Determine the [X, Y] coordinate at the center of the cell enclosing the given text.  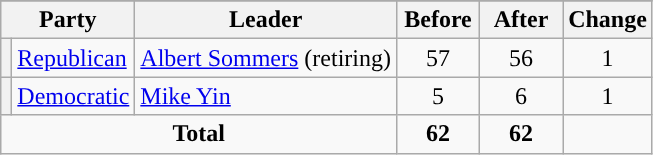
56 [522, 58]
6 [522, 96]
Party [68, 20]
Republican [74, 58]
Democratic [74, 96]
Before [438, 20]
Mike Yin [266, 96]
57 [438, 58]
After [522, 20]
Leader [266, 20]
Total [199, 134]
Albert Sommers (retiring) [266, 58]
Change [608, 20]
5 [438, 96]
